Return (x, y) of the center of cell containing provided text 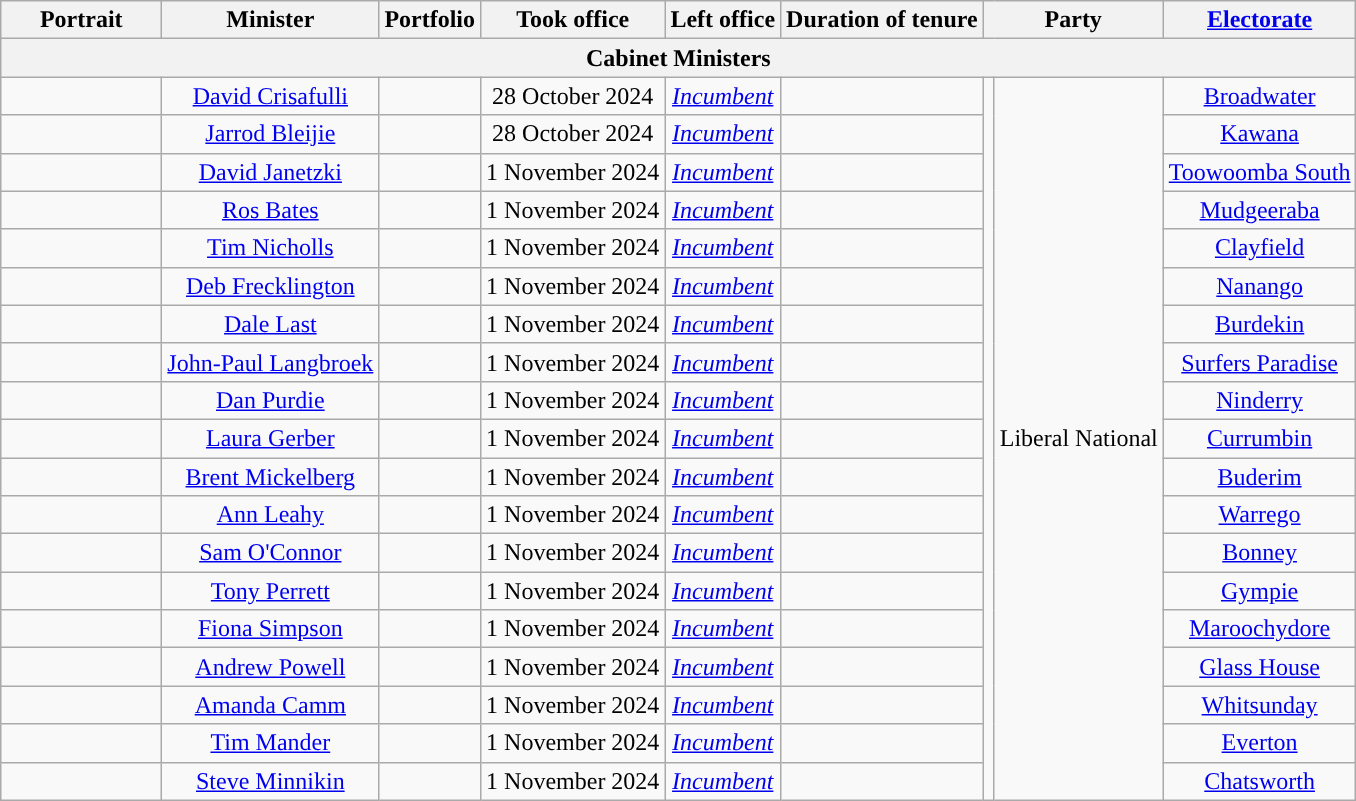
David Janetzki (270, 172)
Currumbin (1260, 438)
Bonney (1260, 553)
Ros Bates (270, 210)
Maroochydore (1260, 629)
Surfers Paradise (1260, 362)
Deb Frecklington (270, 286)
Glass House (1260, 667)
Andrew Powell (270, 667)
Broadwater (1260, 96)
Amanda Camm (270, 705)
Kawana (1260, 134)
Tim Mander (270, 743)
David Crisafulli (270, 96)
Burdekin (1260, 324)
Party (1073, 20)
Took office (573, 20)
Chatsworth (1260, 781)
Minister (270, 20)
Fiona Simpson (270, 629)
Clayfield (1260, 248)
Mudgeeraba (1260, 210)
Tim Nicholls (270, 248)
Dan Purdie (270, 400)
Cabinet Ministers (678, 58)
Steve Minnikin (270, 781)
Nanango (1260, 286)
Left office (723, 20)
Laura Gerber (270, 438)
Ann Leahy (270, 515)
Portrait (82, 20)
Sam O'Connor (270, 553)
Toowoomba South (1260, 172)
Buderim (1260, 477)
Tony Perrett (270, 591)
Whitsunday (1260, 705)
Gympie (1260, 591)
Liberal National (1078, 438)
Portfolio (430, 20)
Ninderry (1260, 400)
Jarrod Bleijie (270, 134)
John-Paul Langbroek (270, 362)
Brent Mickelberg (270, 477)
Warrego (1260, 515)
Everton (1260, 743)
Electorate (1260, 20)
Duration of tenure (882, 20)
Dale Last (270, 324)
